Return (X, Y) of the center of cell containing provided text 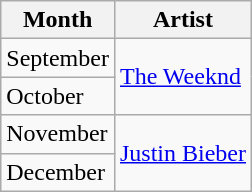
September (58, 58)
Artist (182, 20)
November (58, 134)
October (58, 96)
Justin Bieber (182, 153)
Month (58, 20)
December (58, 172)
The Weeknd (182, 77)
